From the cell containing the given text, extract its center point as (x, y) coordinate. 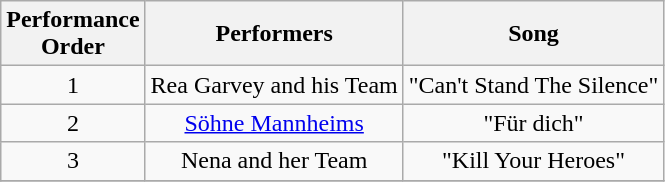
Song (534, 34)
"Can't Stand The Silence" (534, 85)
Performers (274, 34)
3 (73, 161)
2 (73, 123)
Nena and her Team (274, 161)
Rea Garvey and his Team (274, 85)
Söhne Mannheims (274, 123)
"Für dich" (534, 123)
1 (73, 85)
Performance Order (73, 34)
"Kill Your Heroes" (534, 161)
